Provide the [x, y] coordinate of the cell's center where the given text is located.  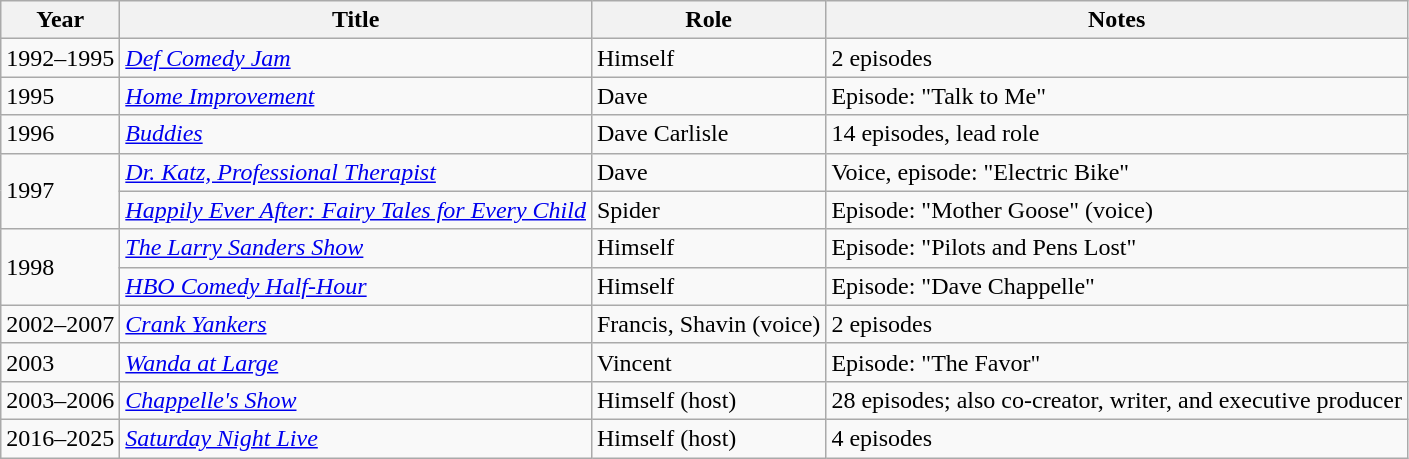
1997 [60, 191]
1998 [60, 267]
Year [60, 20]
Dr. Katz, Professional Therapist [356, 172]
4 episodes [1117, 438]
Notes [1117, 20]
Title [356, 20]
Vincent [708, 362]
Francis, Shavin (voice) [708, 324]
Episode: "The Favor" [1117, 362]
HBO Comedy Half-Hour [356, 286]
14 episodes, lead role [1117, 134]
2003–2006 [60, 400]
Episode: "Pilots and Pens Lost" [1117, 248]
Dave Carlisle [708, 134]
Episode: "Dave Chappelle" [1117, 286]
The Larry Sanders Show [356, 248]
2002–2007 [60, 324]
1992–1995 [60, 58]
28 episodes; also co-creator, writer, and executive producer [1117, 400]
Role [708, 20]
Happily Ever After: Fairy Tales for Every Child [356, 210]
1995 [60, 96]
2003 [60, 362]
Chappelle's Show [356, 400]
Spider [708, 210]
Buddies [356, 134]
1996 [60, 134]
Saturday Night Live [356, 438]
Def Comedy Jam [356, 58]
Episode: "Talk to Me" [1117, 96]
Voice, episode: "Electric Bike" [1117, 172]
Home Improvement [356, 96]
Wanda at Large [356, 362]
Crank Yankers [356, 324]
2016–2025 [60, 438]
Episode: "Mother Goose" (voice) [1117, 210]
